Determine the (X, Y) coordinate at the center of the cell enclosing the given text.  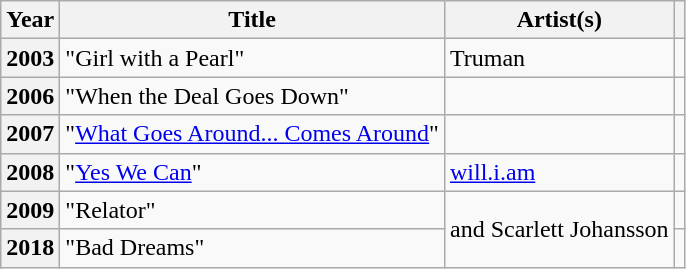
"Yes We Can" (252, 172)
2008 (30, 172)
"Bad Dreams" (252, 248)
"When the Deal Goes Down" (252, 96)
"Relator" (252, 210)
will.i.am (559, 172)
2003 (30, 58)
"What Goes Around... Comes Around" (252, 134)
2009 (30, 210)
2018 (30, 248)
and Scarlett Johansson (559, 229)
2007 (30, 134)
Year (30, 20)
Title (252, 20)
Artist(s) (559, 20)
2006 (30, 96)
"Girl with a Pearl" (252, 58)
Truman (559, 58)
